Pinpoint the cell where the given text exists, returning its [x, y] midpoint coordinate. 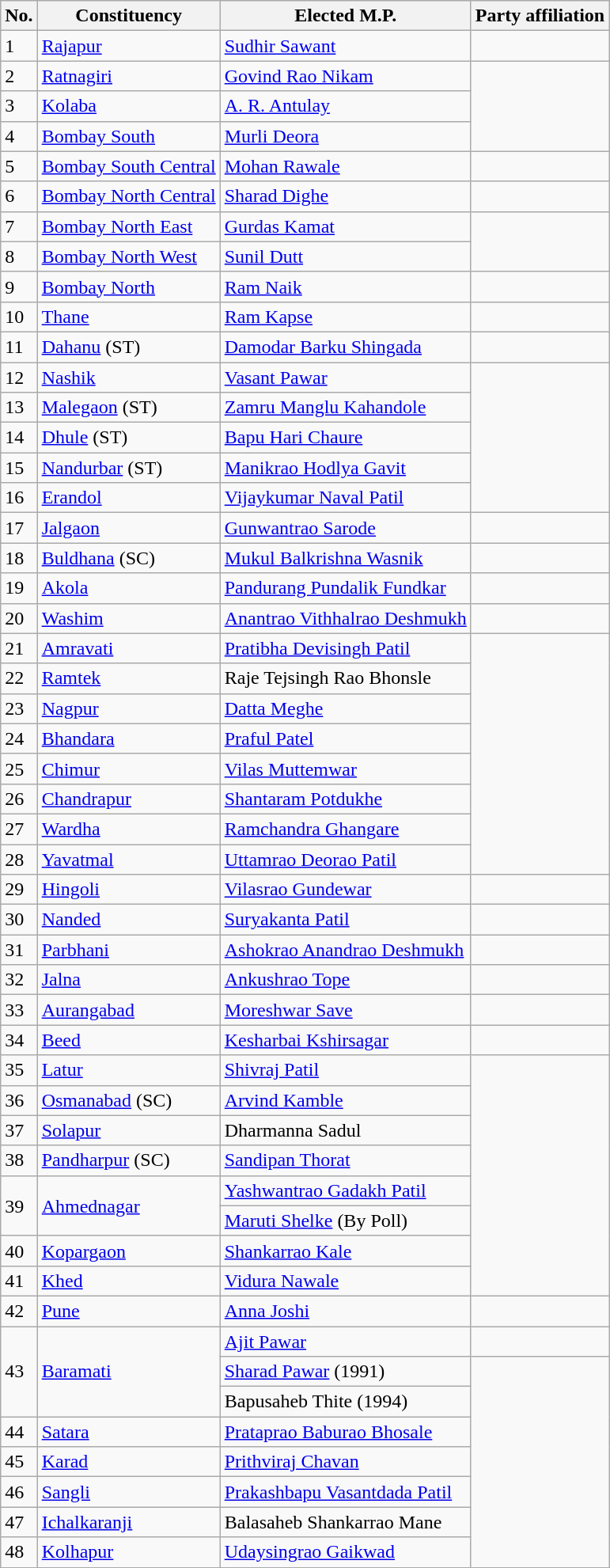
41 [19, 1281]
Udaysingrao Gaikwad [345, 1552]
7 [19, 226]
Moreshwar Save [345, 1010]
Jalna [128, 980]
Party affiliation [540, 16]
16 [19, 498]
46 [19, 1492]
Maruti Shelke (By Poll) [345, 1221]
Chimur [128, 769]
Datta Meghe [345, 708]
Anna Joshi [345, 1311]
Elected M.P. [345, 16]
11 [19, 347]
Ramchandra Ghangare [345, 829]
Aurangabad [128, 1010]
Nagpur [128, 708]
Mukul Balkrishna Wasnik [345, 558]
Prataprao Baburao Bhosale [345, 1432]
Shantaram Potdukhe [345, 799]
Bapu Hari Chaure [345, 438]
34 [19, 1040]
Wardha [128, 829]
9 [19, 287]
Dharmanna Sadul [345, 1130]
Kolhapur [128, 1552]
21 [19, 648]
4 [19, 136]
Gurdas Kamat [345, 226]
Dahanu (ST) [128, 347]
Manikrao Hodlya Gavit [345, 468]
Vidura Nawale [345, 1281]
Yavatmal [128, 859]
Sudhir Sawant [345, 46]
Solapur [128, 1130]
Bombay South [128, 136]
2 [19, 76]
Bombay North West [128, 256]
Shivraj Patil [345, 1070]
Prithviraj Chavan [345, 1462]
Praful Patel [345, 738]
Pandharpur (SC) [128, 1160]
Bombay South Central [128, 166]
Baramati [128, 1372]
48 [19, 1552]
25 [19, 769]
Uttamrao Deorao Patil [345, 859]
27 [19, 829]
Buldhana (SC) [128, 558]
Govind Rao Nikam [345, 76]
45 [19, 1462]
Ratnagiri [128, 76]
15 [19, 468]
Ichalkaranji [128, 1522]
23 [19, 708]
42 [19, 1311]
3 [19, 106]
43 [19, 1372]
Arvind Kamble [345, 1100]
Nanded [128, 920]
Bombay North [128, 287]
18 [19, 558]
Hingoli [128, 890]
Shankarrao Kale [345, 1251]
Vilasrao Gundewar [345, 890]
Bombay North Central [128, 196]
Sandipan Thorat [345, 1160]
Vasant Pawar [345, 378]
28 [19, 859]
Zamru Manglu Kahandole [345, 408]
Amravati [128, 648]
Osmanabad (SC) [128, 1100]
Mohan Rawale [345, 166]
Constituency [128, 16]
Erandol [128, 498]
13 [19, 408]
Ram Kapse [345, 317]
Pandurang Pundalik Fundkar [345, 588]
Sunil Dutt [345, 256]
Kopargaon [128, 1251]
Balasaheb Shankarrao Mane [345, 1522]
Thane [128, 317]
Yashwantrao Gadakh Patil [345, 1190]
31 [19, 950]
Murli Deora [345, 136]
20 [19, 618]
Kolaba [128, 106]
Chandrapur [128, 799]
Ramtek [128, 678]
38 [19, 1160]
Bapusaheb Thite (1994) [345, 1402]
Pratibha Devisingh Patil [345, 648]
Damodar Barku Shingada [345, 347]
Latur [128, 1070]
24 [19, 738]
Gunwantrao Sarode [345, 528]
Vijaykumar Naval Patil [345, 498]
Washim [128, 618]
Dhule (ST) [128, 438]
14 [19, 438]
33 [19, 1010]
A. R. Antulay [345, 106]
Satara [128, 1432]
Bhandara [128, 738]
Prakashbapu Vasantdada Patil [345, 1492]
47 [19, 1522]
Parbhani [128, 950]
Sangli [128, 1492]
37 [19, 1130]
10 [19, 317]
Ankushrao Tope [345, 980]
Beed [128, 1040]
12 [19, 378]
No. [19, 16]
29 [19, 890]
36 [19, 1100]
Jalgaon [128, 528]
22 [19, 678]
Sharad Pawar (1991) [345, 1372]
17 [19, 528]
Pune [128, 1311]
Ahmednagar [128, 1205]
Rajapur [128, 46]
35 [19, 1070]
5 [19, 166]
30 [19, 920]
Ram Naik [345, 287]
40 [19, 1251]
1 [19, 46]
Raje Tejsingh Rao Bhonsle [345, 678]
Ashokrao Anandrao Deshmukh [345, 950]
Malegaon (ST) [128, 408]
32 [19, 980]
6 [19, 196]
44 [19, 1432]
Ajit Pawar [345, 1342]
Kesharbai Kshirsagar [345, 1040]
8 [19, 256]
Karad [128, 1462]
Bombay North East [128, 226]
39 [19, 1205]
Suryakanta Patil [345, 920]
Anantrao Vithhalrao Deshmukh [345, 618]
19 [19, 588]
Akola [128, 588]
Sharad Dighe [345, 196]
Khed [128, 1281]
Nashik [128, 378]
26 [19, 799]
Nandurbar (ST) [128, 468]
Vilas Muttemwar [345, 769]
